Capture the cell that displays the provided text and extract its (X, Y) central coordinate. 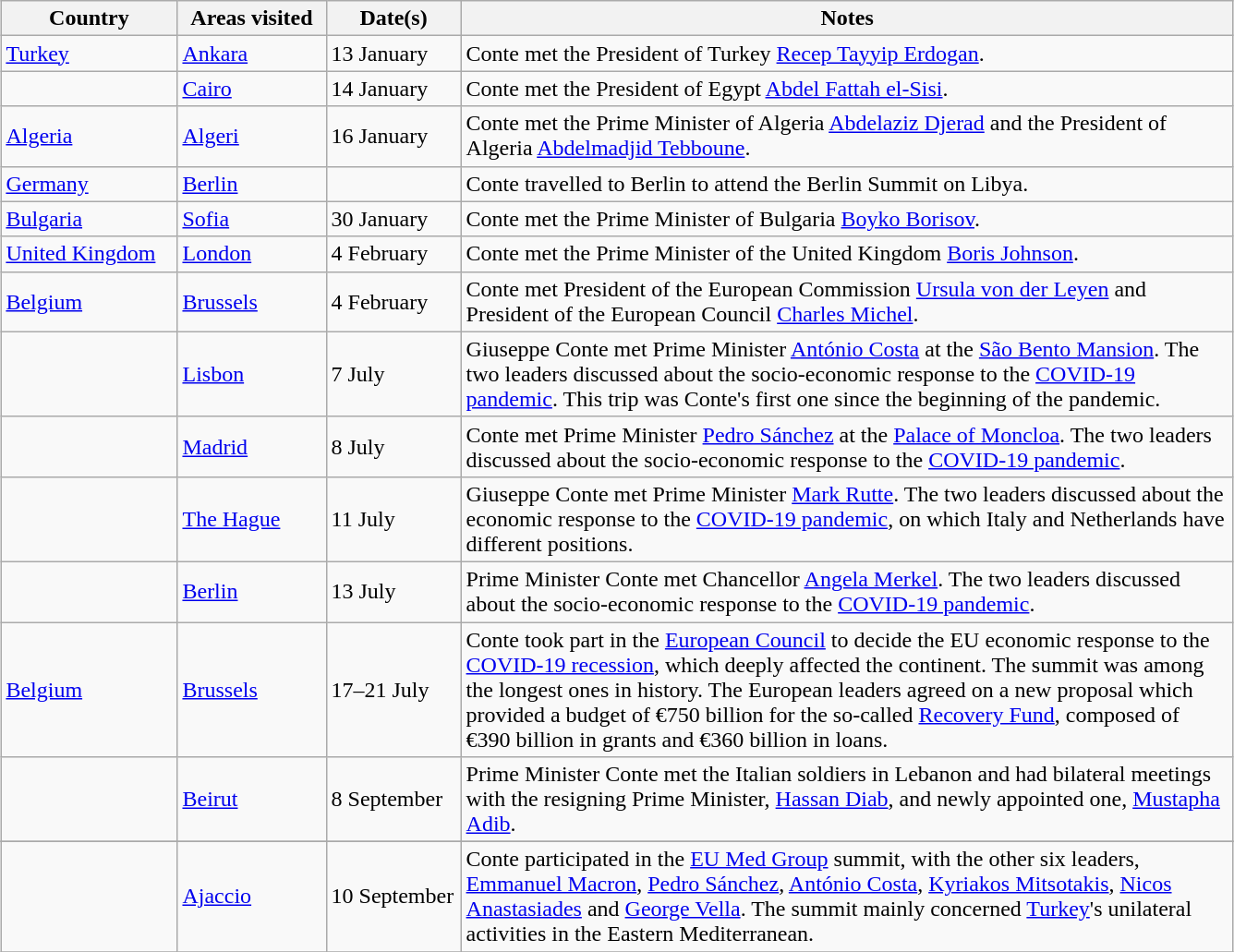
Lisbon (251, 374)
Conte met the Prime Minister of Bulgaria Boyko Borisov. (847, 219)
Prime Minister Conte met Chancellor Angela Merkel. The two leaders discussed about the socio-economic response to the COVID-19 pandemic. (847, 591)
11 July (393, 519)
Ajaccio (251, 898)
8 September (393, 800)
Conte travelled to Berlin to attend the Berlin Summit on Libya. (847, 184)
Date(s) (393, 18)
Conte met President of the European Commission Ursula von der Leyen and President of the European Council Charles Michel. (847, 301)
17–21 July (393, 690)
30 January (393, 219)
United Kingdom (89, 254)
7 July (393, 374)
Areas visited (251, 18)
The Hague (251, 519)
Beirut (251, 800)
Algeri (251, 137)
Conte met the Prime Minister of Algeria Abdelaziz Djerad and the President of Algeria Abdelmadjid Tebboune. (847, 137)
Madrid (251, 447)
Notes (847, 18)
Country (89, 18)
Turkey (89, 54)
16 January (393, 137)
Conte met the President of Turkey Recep Tayyip Erdogan. (847, 54)
Bulgaria (89, 219)
8 July (393, 447)
London (251, 254)
14 January (393, 89)
Germany (89, 184)
Sofia (251, 219)
Ankara (251, 54)
Algeria (89, 137)
13 July (393, 591)
Conte met the Prime Minister of the United Kingdom Boris Johnson. (847, 254)
10 September (393, 898)
13 January (393, 54)
Cairo (251, 89)
Conte met the President of Egypt Abdel Fattah el-Sisi. (847, 89)
